Locate the cell with the specified text and output its [X, Y] center coordinate. 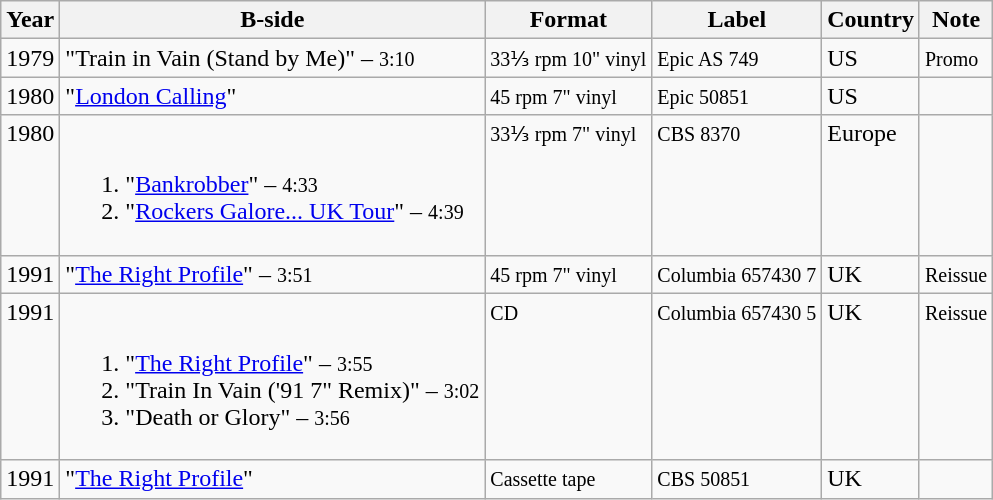
Country [871, 20]
Label [737, 20]
"Train in Vain (Stand by Me)" – 3:10 [272, 58]
Columbia 657430 5 [737, 376]
"The Right Profile" [272, 479]
Cassette tape [568, 479]
Europe [871, 185]
CBS 50851 [737, 479]
"The Right Profile" – 3:51 [272, 274]
33⅓ rpm 10" vinyl [568, 58]
Epic AS 749 [737, 58]
"Bankrobber" – 4:33"Rockers Galore... UK Tour" – 4:39 [272, 185]
1979 [30, 58]
Year [30, 20]
Epic 50851 [737, 96]
Promo [956, 58]
CBS 8370 [737, 185]
CD [568, 376]
Format [568, 20]
33⅓ rpm 7" vinyl [568, 185]
"London Calling" [272, 96]
B-side [272, 20]
Note [956, 20]
"The Right Profile" – 3:55"Train In Vain ('91 7" Remix)" – 3:02"Death or Glory" – 3:56 [272, 376]
Columbia 657430 7 [737, 274]
